Detect which cell encompasses the target text, then output its [x, y] center coordinate. 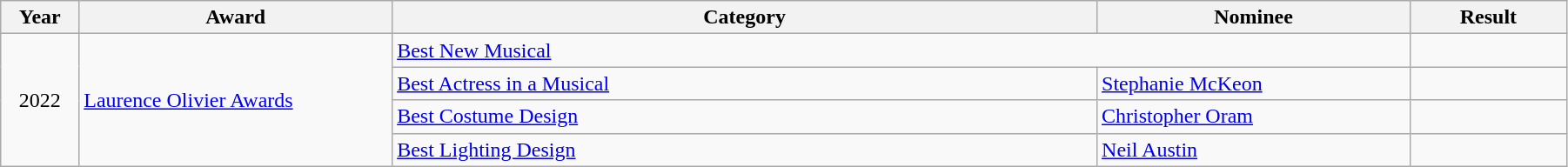
Laurence Olivier Awards [236, 100]
Year [40, 17]
Best New Musical [901, 50]
Stephanie McKeon [1254, 83]
Category [745, 17]
Best Lighting Design [745, 150]
Result [1488, 17]
Best Actress in a Musical [745, 83]
Award [236, 17]
Christopher Oram [1254, 117]
Neil Austin [1254, 150]
2022 [40, 100]
Best Costume Design [745, 117]
Nominee [1254, 17]
